Find where the given text appears and provide that cell's center as [X, Y] coordinate. 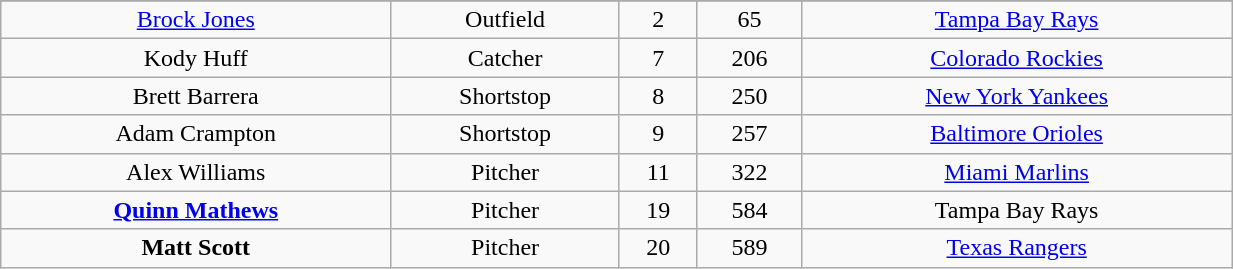
589 [749, 248]
Quinn Mathews [196, 210]
Adam Crampton [196, 134]
Texas Rangers [1017, 248]
11 [658, 172]
250 [749, 96]
Catcher [506, 58]
2 [658, 20]
584 [749, 210]
Colorado Rockies [1017, 58]
Alex Williams [196, 172]
Brett Barrera [196, 96]
19 [658, 210]
9 [658, 134]
Outfield [506, 20]
65 [749, 20]
New York Yankees [1017, 96]
8 [658, 96]
206 [749, 58]
322 [749, 172]
7 [658, 58]
Miami Marlins [1017, 172]
257 [749, 134]
Kody Huff [196, 58]
Baltimore Orioles [1017, 134]
Matt Scott [196, 248]
20 [658, 248]
Brock Jones [196, 20]
